Capture the cell that displays the provided text and extract its (X, Y) central coordinate. 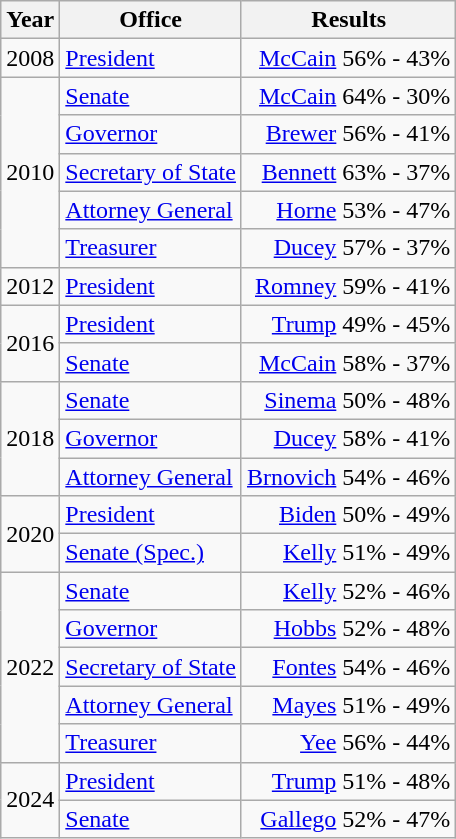
Kelly 52% - 46% (348, 591)
Trump 51% - 48% (348, 781)
2008 (30, 58)
McCain 56% - 43% (348, 58)
2024 (30, 800)
Romney 59% - 41% (348, 286)
Kelly 51% - 49% (348, 553)
McCain 58% - 37% (348, 362)
Office (151, 20)
Brnovich 54% - 46% (348, 477)
Hobbs 52% - 48% (348, 629)
Fontes 54% - 46% (348, 667)
2022 (30, 667)
Horne 53% - 47% (348, 210)
Sinema 50% - 48% (348, 400)
Trump 49% - 45% (348, 324)
Bennett 63% - 37% (348, 172)
2018 (30, 438)
Gallego 52% - 47% (348, 819)
McCain 64% - 30% (348, 96)
Senate (Spec.) (151, 553)
2010 (30, 172)
2016 (30, 343)
Brewer 56% - 41% (348, 134)
2020 (30, 534)
Mayes 51% - 49% (348, 705)
Biden 50% - 49% (348, 515)
Ducey 57% - 37% (348, 248)
2012 (30, 286)
Year (30, 20)
Ducey 58% - 41% (348, 438)
Results (348, 20)
Yee 56% - 44% (348, 743)
